Identify which cell holds the provided text, then report its (x, y) central coordinate. 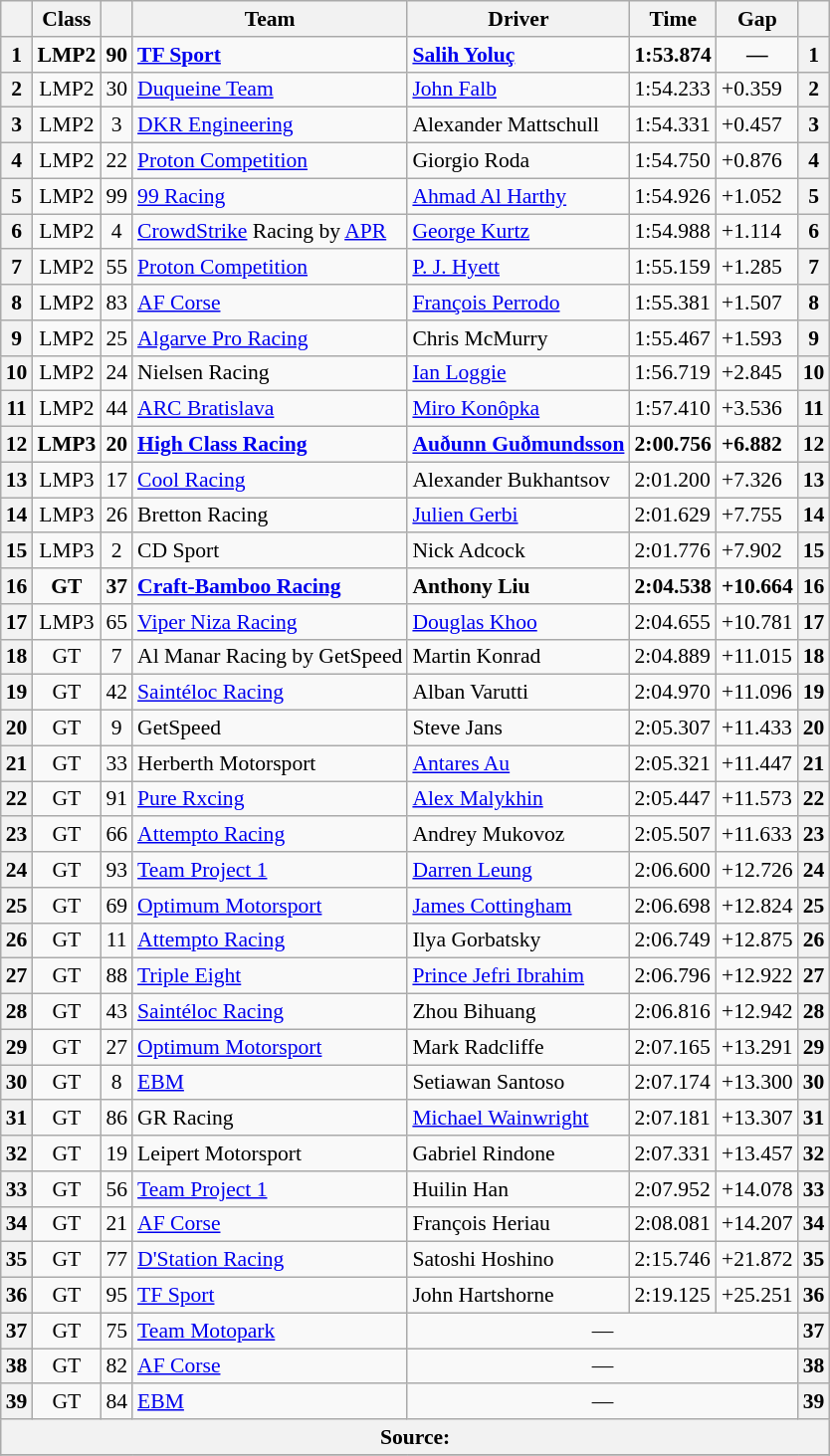
+25.251 (757, 1296)
Duqueine Team (270, 90)
+11.433 (757, 728)
Viper Niza Racing (270, 622)
55 (116, 268)
D'Station Racing (270, 1260)
93 (116, 870)
1:56.719 (673, 373)
2:07.952 (673, 1189)
+0.457 (757, 125)
Gap (757, 19)
High Class Racing (270, 445)
+13.307 (757, 1119)
+10.781 (757, 622)
2:06.749 (673, 940)
CrowdStrike Racing by APR (270, 232)
66 (116, 835)
Driver (518, 19)
Huilin Han (518, 1189)
+11.573 (757, 799)
GR Racing (270, 1119)
Julien Gerbi (518, 516)
Alexander Mattschull (518, 125)
2:07.181 (673, 1119)
86 (116, 1119)
Al Manar Racing by GetSpeed (270, 657)
Zhou Bihuang (518, 1012)
99 (116, 196)
+1.285 (757, 268)
65 (116, 622)
1:54.331 (673, 125)
+6.882 (757, 445)
Triple Eight (270, 976)
42 (116, 693)
1:54.926 (673, 196)
+12.824 (757, 906)
P. J. Hyett (518, 268)
+3.536 (757, 409)
+7.902 (757, 551)
2:07.174 (673, 1083)
Salih Yoluç (518, 55)
DKR Engineering (270, 125)
56 (116, 1189)
Bretton Racing (270, 516)
Michael Wainwright (518, 1119)
1:55.159 (673, 268)
75 (116, 1331)
2:01.200 (673, 480)
Ilya Gorbatsky (518, 940)
Chris McMurry (518, 338)
69 (116, 906)
+1.593 (757, 338)
1:54.988 (673, 232)
CD Sport (270, 551)
83 (116, 303)
82 (116, 1366)
1:55.467 (673, 338)
GetSpeed (270, 728)
1:57.410 (673, 409)
91 (116, 799)
2:01.629 (673, 516)
2:04.538 (673, 586)
John Hartshorne (518, 1296)
2:05.447 (673, 799)
+21.872 (757, 1260)
John Falb (518, 90)
Giorgio Roda (518, 161)
1:54.233 (673, 90)
+14.078 (757, 1189)
Gabriel Rindone (518, 1153)
+13.457 (757, 1153)
Mark Radcliffe (518, 1047)
+12.875 (757, 940)
George Kurtz (518, 232)
2:05.321 (673, 763)
+12.726 (757, 870)
2:00.756 (673, 445)
2:05.307 (673, 728)
Nielsen Racing (270, 373)
Martin Konrad (518, 657)
François Heriau (518, 1224)
+1.507 (757, 303)
Herberth Motorsport (270, 763)
Steve Jans (518, 728)
99 Racing (270, 196)
88 (116, 976)
2:04.889 (673, 657)
+7.755 (757, 516)
Alban Varutti (518, 693)
Alexander Bukhantsov (518, 480)
+1.114 (757, 232)
2:19.125 (673, 1296)
+10.664 (757, 586)
95 (116, 1296)
Leipert Motorsport (270, 1153)
Darren Leung (518, 870)
2:06.698 (673, 906)
+13.300 (757, 1083)
2:06.600 (673, 870)
Time (673, 19)
+12.942 (757, 1012)
1:54.750 (673, 161)
2:15.746 (673, 1260)
+0.359 (757, 90)
90 (116, 55)
2:06.816 (673, 1012)
Nick Adcock (518, 551)
James Cottingham (518, 906)
Team Motopark (270, 1331)
Pure Rxcing (270, 799)
Source: (416, 1437)
+1.052 (757, 196)
Miro Konôpka (518, 409)
Algarve Pro Racing (270, 338)
Class (66, 19)
Alex Malykhin (518, 799)
84 (116, 1402)
1:53.874 (673, 55)
+2.845 (757, 373)
Douglas Khoo (518, 622)
Setiawan Santoso (518, 1083)
+7.326 (757, 480)
+13.291 (757, 1047)
2:07.331 (673, 1153)
Team (270, 19)
2:04.655 (673, 622)
Anthony Liu (518, 586)
1:55.381 (673, 303)
+0.876 (757, 161)
+12.922 (757, 976)
+11.015 (757, 657)
Ahmad Al Harthy (518, 196)
Craft-Bamboo Racing (270, 586)
2:08.081 (673, 1224)
François Perrodo (518, 303)
+11.096 (757, 693)
2:07.165 (673, 1047)
Ian Loggie (518, 373)
77 (116, 1260)
Cool Racing (270, 480)
Auðunn Guðmundsson (518, 445)
+14.207 (757, 1224)
Prince Jefri Ibrahim (518, 976)
Satoshi Hoshino (518, 1260)
2:05.507 (673, 835)
+11.633 (757, 835)
2:04.970 (673, 693)
ARC Bratislava (270, 409)
Antares Au (518, 763)
2:06.796 (673, 976)
2:01.776 (673, 551)
43 (116, 1012)
44 (116, 409)
Andrey Mukovoz (518, 835)
+11.447 (757, 763)
